Provide the [X, Y] coordinate of the cell's center where the given text is located.  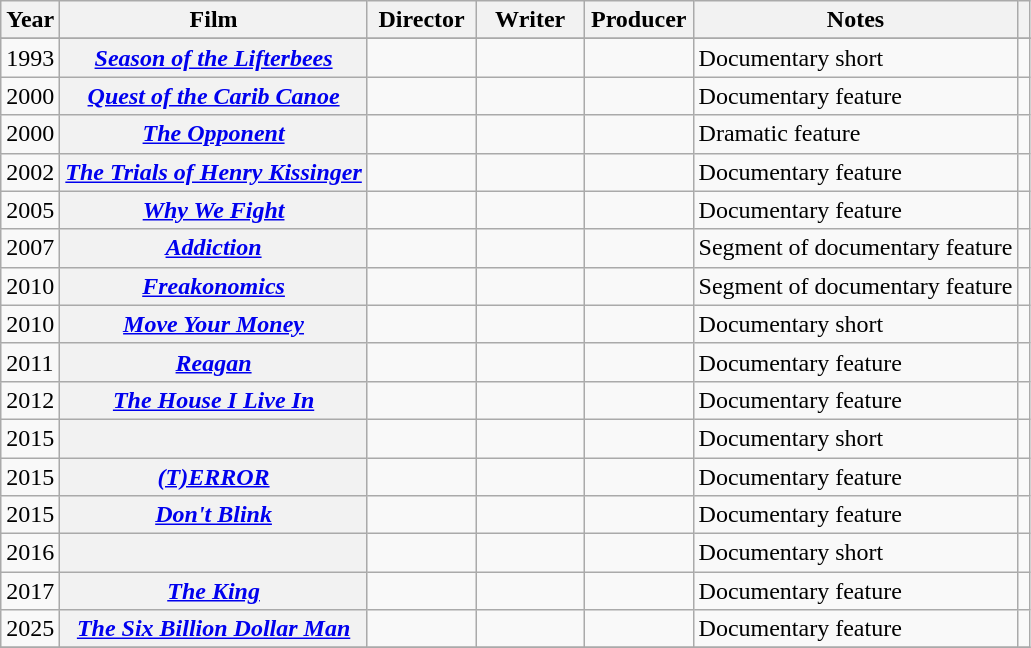
2007 [30, 248]
Freakonomics [214, 286]
Notes [856, 20]
Reagan [214, 362]
Don't Blink [214, 515]
Writer [530, 20]
The King [214, 591]
2011 [30, 362]
Addiction [214, 248]
1993 [30, 58]
2005 [30, 210]
(T)ERROR [214, 477]
2016 [30, 553]
The Trials of Henry Kissinger [214, 172]
2002 [30, 172]
2012 [30, 400]
Year [30, 20]
Dramatic feature [856, 134]
2017 [30, 591]
Director [422, 20]
Move Your Money [214, 324]
The Six Billion Dollar Man [214, 629]
2025 [30, 629]
The House I Live In [214, 400]
Season of the Lifterbees [214, 58]
The Opponent [214, 134]
Why We Fight [214, 210]
Quest of the Carib Canoe [214, 96]
Film [214, 20]
Producer [638, 20]
